For the text-containing cell, return its midpoint in [X, Y] coordinate format. 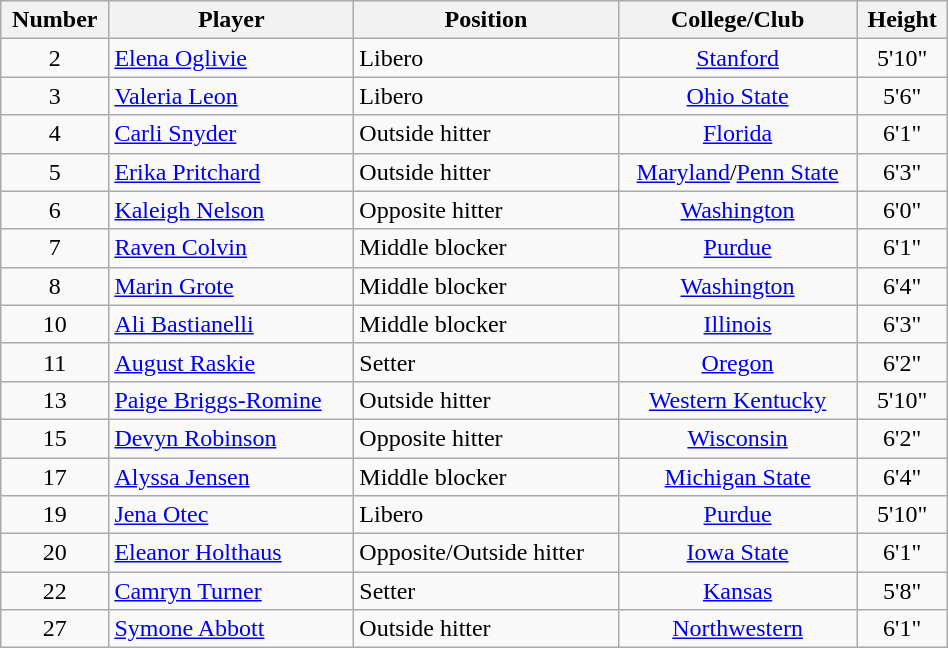
5'6" [902, 96]
Kansas [738, 591]
Opposite/Outside hitter [486, 553]
Elena Oglivie [232, 58]
Erika Pritchard [232, 172]
2 [55, 58]
Marin Grote [232, 286]
5 [55, 172]
5'8" [902, 591]
8 [55, 286]
Kaleigh Nelson [232, 210]
15 [55, 438]
Position [486, 20]
Stanford [738, 58]
Symone Abbott [232, 629]
Valeria Leon [232, 96]
Maryland/Penn State [738, 172]
6'0" [902, 210]
Devyn Robinson [232, 438]
Alyssa Jensen [232, 477]
4 [55, 134]
22 [55, 591]
7 [55, 248]
Paige Briggs-Romine [232, 400]
College/Club [738, 20]
Camryn Turner [232, 591]
11 [55, 362]
Number [55, 20]
Illinois [738, 324]
Florida [738, 134]
Eleanor Holthaus [232, 553]
August Raskie [232, 362]
Ohio State [738, 96]
27 [55, 629]
3 [55, 96]
Player [232, 20]
17 [55, 477]
20 [55, 553]
Height [902, 20]
Western Kentucky [738, 400]
Jena Otec [232, 515]
10 [55, 324]
Raven Colvin [232, 248]
6 [55, 210]
Carli Snyder [232, 134]
Oregon [738, 362]
Northwestern [738, 629]
Wisconsin [738, 438]
19 [55, 515]
Iowa State [738, 553]
Michigan State [738, 477]
Ali Bastianelli [232, 324]
13 [55, 400]
